Pinpoint the cell where the given text exists, returning its (X, Y) midpoint coordinate. 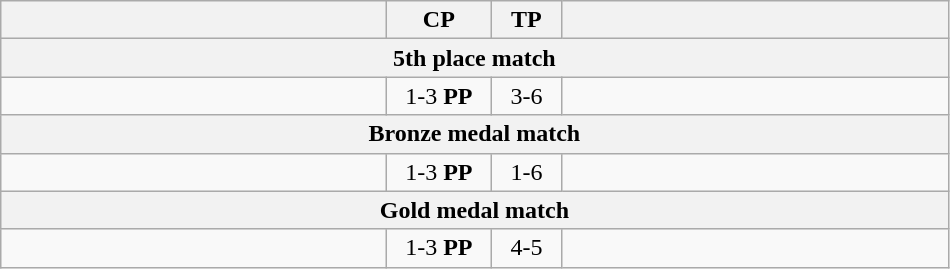
3-6 (526, 96)
TP (526, 20)
4-5 (526, 248)
Gold medal match (474, 210)
Bronze medal match (474, 134)
CP (439, 20)
1-6 (526, 172)
5th place match (474, 58)
